Determine the [X, Y] coordinate at the center of the cell enclosing the given text.  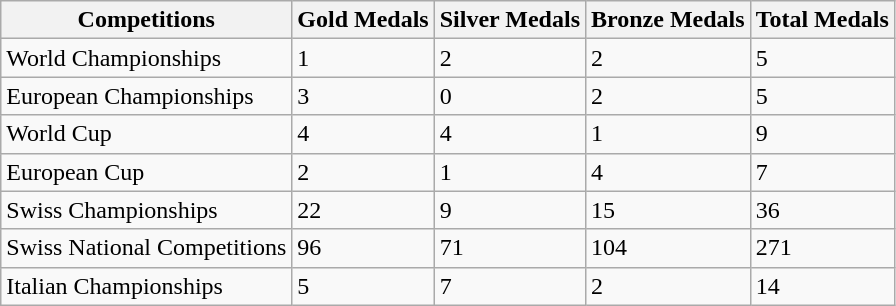
22 [363, 210]
36 [822, 210]
Silver Medals [510, 20]
0 [510, 96]
Bronze Medals [668, 20]
Swiss National Competitions [146, 248]
Total Medals [822, 20]
Competitions [146, 20]
World Championships [146, 58]
Swiss Championships [146, 210]
Gold Medals [363, 20]
96 [363, 248]
3 [363, 96]
71 [510, 248]
Italian Championships [146, 286]
European Championships [146, 96]
104 [668, 248]
271 [822, 248]
World Cup [146, 134]
15 [668, 210]
14 [822, 286]
European Cup [146, 172]
